From the cell containing the given text, extract its center point as (X, Y) coordinate. 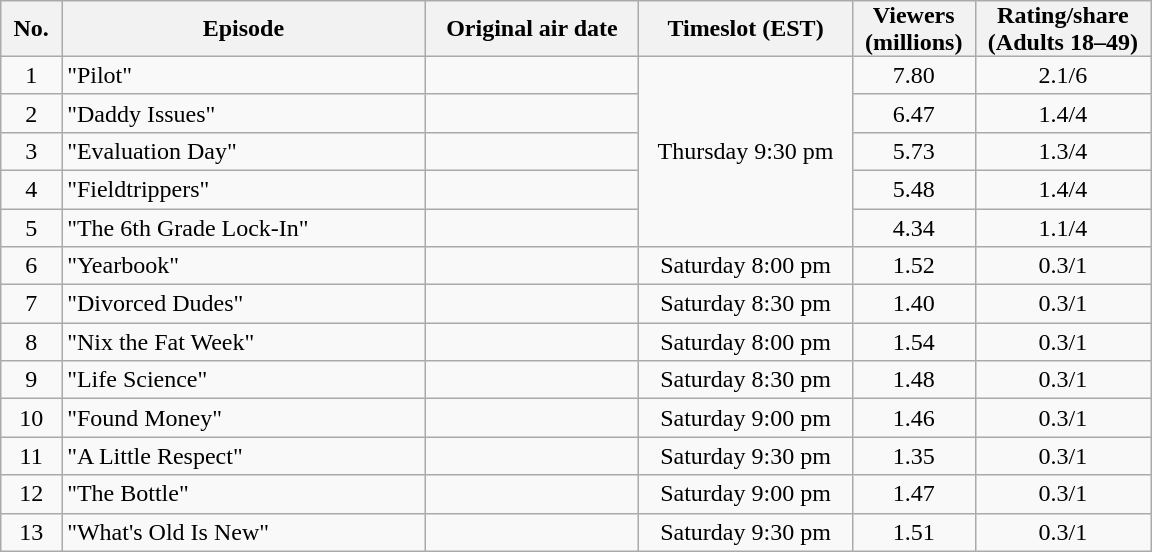
1.48 (914, 380)
8 (32, 342)
"Fieldtrippers" (244, 189)
"The Bottle" (244, 494)
1.35 (914, 456)
1.47 (914, 494)
"Daddy Issues" (244, 113)
2.1/6 (1063, 75)
"Life Science" (244, 380)
5.48 (914, 189)
11 (32, 456)
"Divorced Dudes" (244, 304)
1.40 (914, 304)
1.3/4 (1063, 151)
2 (32, 113)
13 (32, 532)
6 (32, 266)
9 (32, 380)
"What's Old Is New" (244, 532)
Rating/share(Adults 18–49) (1063, 29)
1.54 (914, 342)
1.1/4 (1063, 227)
"Found Money" (244, 418)
No. (32, 29)
7 (32, 304)
6.47 (914, 113)
1 (32, 75)
5 (32, 227)
4 (32, 189)
4.34 (914, 227)
"Evaluation Day" (244, 151)
"Yearbook" (244, 266)
Thursday 9:30 pm (746, 151)
"A Little Respect" (244, 456)
Viewers(millions) (914, 29)
"The 6th Grade Lock-In" (244, 227)
12 (32, 494)
1.52 (914, 266)
1.51 (914, 532)
"Pilot" (244, 75)
Episode (244, 29)
"Nix the Fat Week" (244, 342)
Original air date (532, 29)
1.46 (914, 418)
Timeslot (EST) (746, 29)
5.73 (914, 151)
3 (32, 151)
7.80 (914, 75)
10 (32, 418)
